Search for the cell housing the specified text and yield its (x, y) center coordinate. 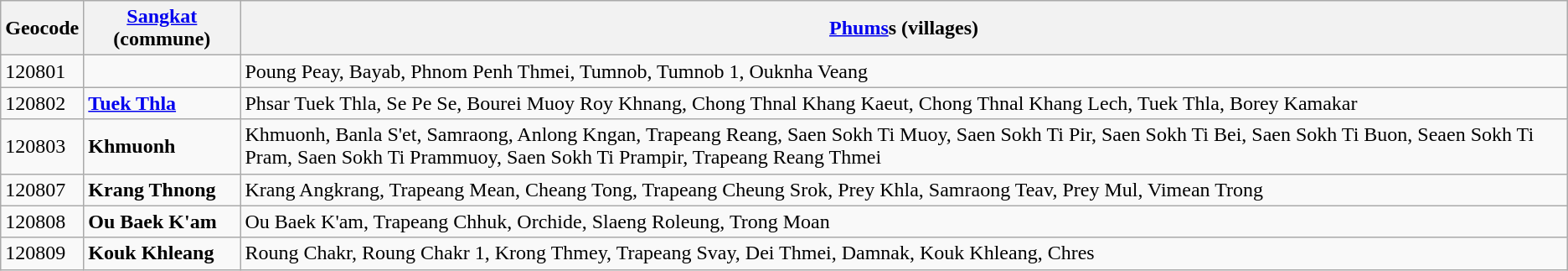
Phsar Tuek Thla, Se Pe Se, Bourei Muoy Roy Khnang, Chong Thnal Khang Kaeut, Chong Thnal Khang Lech, Tuek Thla, Borey Kamakar (904, 103)
Roung Chakr, Roung Chakr 1, Krong Thmey, Trapeang Svay, Dei Thmei, Damnak, Kouk Khleang, Chres (904, 253)
Ou Baek K'am (162, 221)
120803 (42, 146)
Ou Baek K'am, Trapeang Chhuk, Orchide, Slaeng Roleung, Trong Moan (904, 221)
Sangkat (commune) (162, 29)
120809 (42, 253)
Phumss (villages) (904, 29)
120808 (42, 221)
120807 (42, 190)
120802 (42, 103)
120801 (42, 71)
Krang Angkrang, Trapeang Mean, Cheang Tong, Trapeang Cheung Srok, Prey Khla, Samraong Teav, Prey Mul, Vimean Trong (904, 190)
Tuek Thla (162, 103)
Geocode (42, 29)
Khmuonh (162, 146)
Kouk Khleang (162, 253)
Poung Peay, Bayab, Phnom Penh Thmei, Tumnob, Tumnob 1, Ouknha Veang (904, 71)
Krang Thnong (162, 190)
